Scan for the cell matching the given text and deliver its [x, y] coordinate at center. 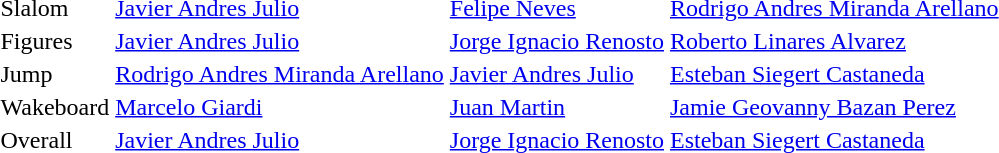
Rodrigo Andres Miranda Arellano [280, 74]
Marcelo Giardi [280, 107]
Juan Martin [556, 107]
Jorge Ignacio Renosto [556, 41]
